Pinpoint the cell where the given text exists, returning its (X, Y) midpoint coordinate. 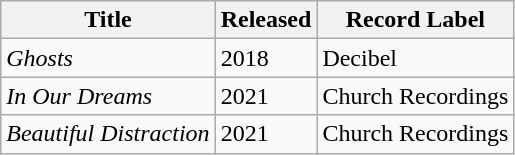
Title (108, 20)
Released (266, 20)
2018 (266, 58)
In Our Dreams (108, 96)
Beautiful Distraction (108, 134)
Decibel (416, 58)
Record Label (416, 20)
Ghosts (108, 58)
